Scan for the cell matching the given text and deliver its [x, y] coordinate at center. 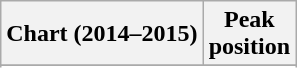
Chart (2014–2015) [102, 34]
Peakposition [249, 34]
